Provide the (X, Y) coordinate of the cell's center where the given text is located.  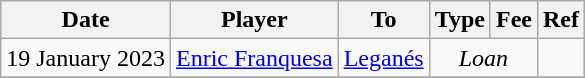
To (384, 20)
Player (254, 20)
19 January 2023 (86, 58)
Type (460, 20)
Fee (514, 20)
Enric Franquesa (254, 58)
Date (86, 20)
Ref (560, 20)
Loan (483, 58)
Leganés (384, 58)
